Locate the cell with the specified text and output its [X, Y] center coordinate. 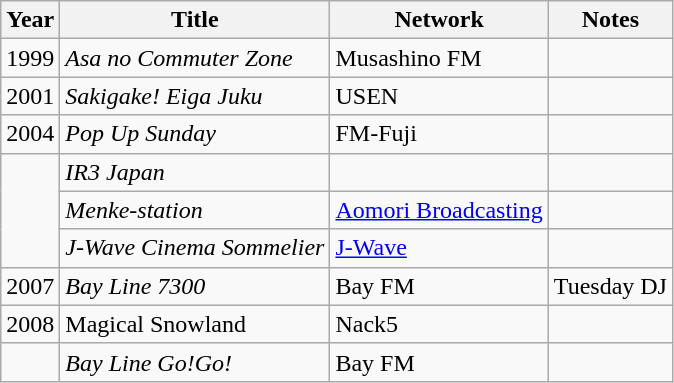
USEN [439, 96]
Sakigake! Eiga Juku [195, 96]
2007 [30, 286]
Musashino FM [439, 58]
Tuesday DJ [610, 286]
J-Wave [439, 248]
Pop Up Sunday [195, 134]
Aomori Broadcasting [439, 210]
FM-Fuji [439, 134]
Bay Line 7300 [195, 286]
J-Wave Cinema Sommelier [195, 248]
Title [195, 20]
Bay Line Go!Go! [195, 362]
Notes [610, 20]
2004 [30, 134]
Year [30, 20]
Magical Snowland [195, 324]
IR3 Japan [195, 172]
Asa no Commuter Zone [195, 58]
Menke-station [195, 210]
2001 [30, 96]
Nack5 [439, 324]
Network [439, 20]
1999 [30, 58]
2008 [30, 324]
